Find where the given text appears and provide that cell's center as (x, y) coordinate. 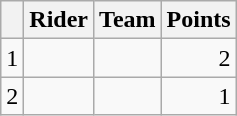
Points (198, 20)
Team (128, 20)
Rider (59, 20)
